Extract the [X, Y] coordinate from the center of the cell holding the provided text.  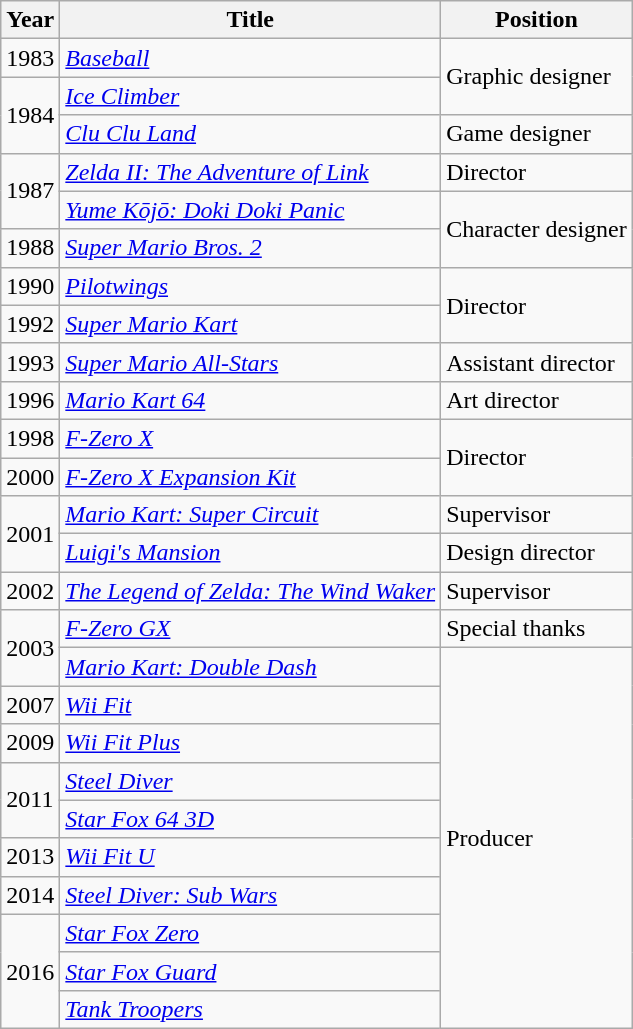
Art director [537, 400]
Steel Diver [250, 781]
1987 [30, 191]
1998 [30, 438]
Star Fox 64 3D [250, 819]
Super Mario All-Stars [250, 362]
1983 [30, 58]
Super Mario Bros. 2 [250, 248]
Tank Troopers [250, 1009]
Baseball [250, 58]
1993 [30, 362]
2013 [30, 857]
1988 [30, 248]
Steel Diver: Sub Wars [250, 895]
F-Zero GX [250, 629]
1984 [30, 115]
2002 [30, 591]
2000 [30, 477]
2003 [30, 648]
Special thanks [537, 629]
1996 [30, 400]
Ice Climber [250, 96]
Clu Clu Land [250, 134]
The Legend of Zelda: The Wind Waker [250, 591]
Mario Kart 64 [250, 400]
Game designer [537, 134]
Super Mario Kart [250, 324]
F-Zero X Expansion Kit [250, 477]
Star Fox Guard [250, 971]
Character designer [537, 229]
F-Zero X [250, 438]
Wii Fit [250, 705]
Year [30, 20]
Wii Fit U [250, 857]
2011 [30, 800]
Producer [537, 838]
Yume Kōjō: Doki Doki Panic [250, 210]
1990 [30, 286]
Zelda II: The Adventure of Link [250, 172]
2007 [30, 705]
Wii Fit Plus [250, 743]
Title [250, 20]
Position [537, 20]
Assistant director [537, 362]
Mario Kart: Super Circuit [250, 515]
Mario Kart: Double Dash [250, 667]
Star Fox Zero [250, 933]
Design director [537, 553]
2014 [30, 895]
2016 [30, 971]
Luigi's Mansion [250, 553]
2001 [30, 534]
2009 [30, 743]
Graphic designer [537, 77]
1992 [30, 324]
Pilotwings [250, 286]
